Find where the given text appears and provide that cell's center as (x, y) coordinate. 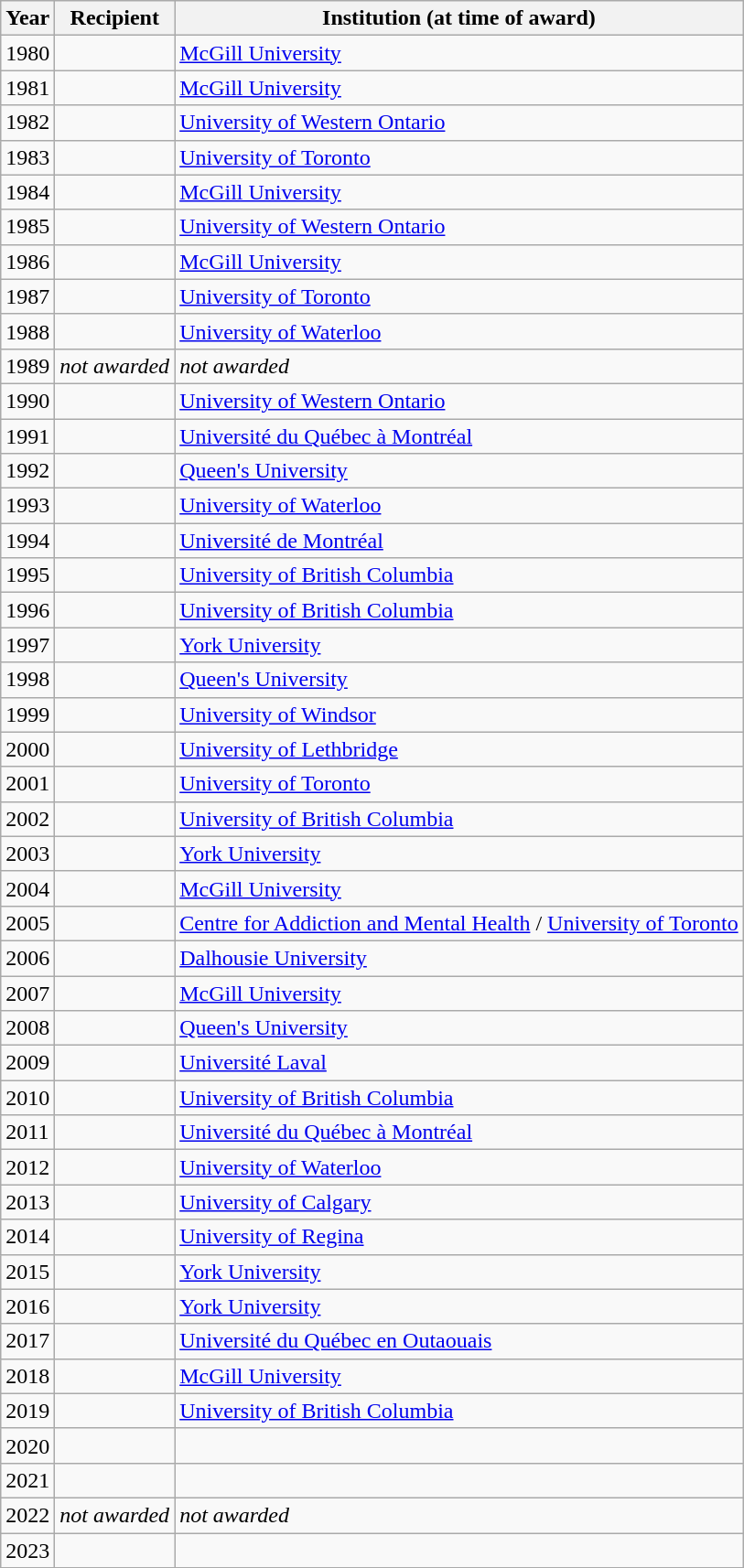
2014 (27, 1237)
1989 (27, 366)
1990 (27, 401)
Université Laval (459, 1063)
1982 (27, 123)
2004 (27, 888)
2003 (27, 854)
1986 (27, 262)
1981 (27, 88)
1987 (27, 296)
2000 (27, 749)
2019 (27, 1411)
2016 (27, 1306)
1998 (27, 680)
2020 (27, 1445)
University of Lethbridge (459, 749)
Centre for Addiction and Mental Health / University of Toronto (459, 923)
Université de Montréal (459, 541)
1999 (27, 714)
2009 (27, 1063)
University of Calgary (459, 1202)
1995 (27, 575)
Institution (at time of award) (459, 18)
2007 (27, 993)
2011 (27, 1133)
1988 (27, 331)
1984 (27, 192)
1980 (27, 53)
1992 (27, 471)
2018 (27, 1376)
2021 (27, 1480)
2017 (27, 1341)
2015 (27, 1272)
2002 (27, 819)
2023 (27, 1551)
2012 (27, 1167)
2022 (27, 1515)
1996 (27, 610)
2010 (27, 1098)
University of Regina (459, 1237)
Université du Québec en Outaouais (459, 1341)
1997 (27, 645)
Year (27, 18)
2005 (27, 923)
Recipient (115, 18)
2008 (27, 1028)
1985 (27, 227)
University of Windsor (459, 714)
1994 (27, 541)
2013 (27, 1202)
1983 (27, 157)
1993 (27, 506)
Dalhousie University (459, 958)
2001 (27, 784)
1991 (27, 436)
2006 (27, 958)
